Output the [X, Y] coordinate of the center of the cell containing the given text.  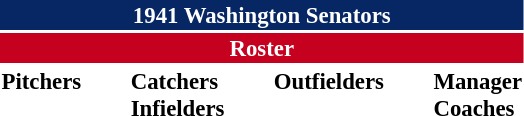
Roster [262, 48]
1941 Washington Senators [262, 15]
